Locate the cell with the specified text and output its [X, Y] center coordinate. 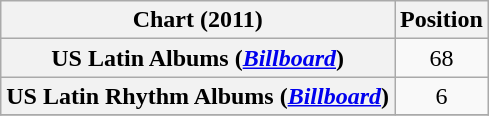
6 [442, 96]
US Latin Albums (Billboard) [198, 58]
Chart (2011) [198, 20]
68 [442, 58]
US Latin Rhythm Albums (Billboard) [198, 96]
Position [442, 20]
